For the text-containing cell, return its midpoint in (X, Y) coordinate format. 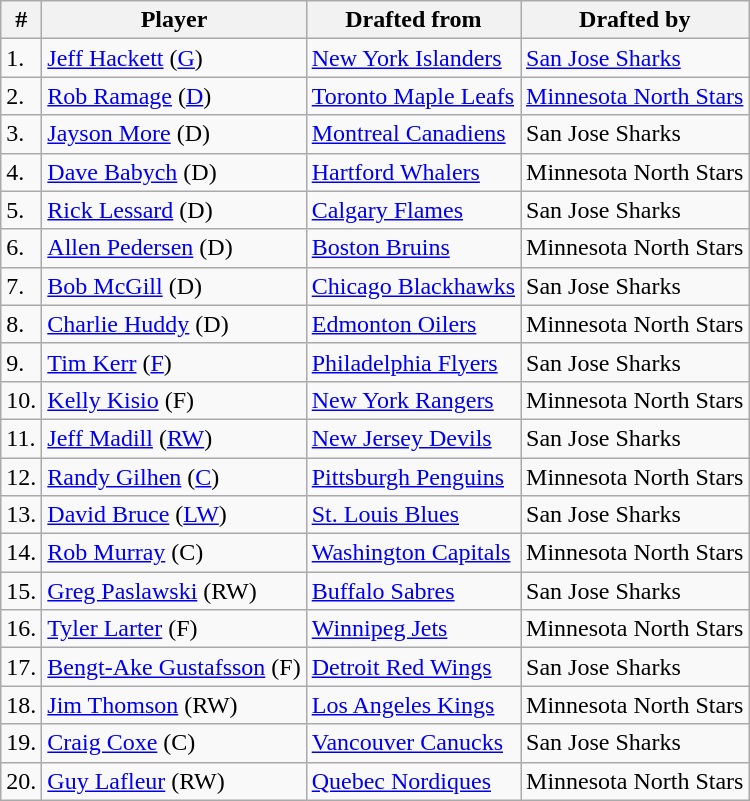
Washington Capitals (413, 553)
Rob Ramage (D) (174, 96)
18. (22, 705)
16. (22, 629)
19. (22, 743)
Philadelphia Flyers (413, 362)
13. (22, 515)
Boston Bruins (413, 248)
Calgary Flames (413, 210)
20. (22, 781)
Edmonton Oilers (413, 324)
9. (22, 362)
Chicago Blackhawks (413, 286)
Craig Coxe (C) (174, 743)
Dave Babych (D) (174, 172)
Hartford Whalers (413, 172)
15. (22, 591)
Tim Kerr (F) (174, 362)
Tyler Larter (F) (174, 629)
Winnipeg Jets (413, 629)
# (22, 20)
3. (22, 134)
Buffalo Sabres (413, 591)
David Bruce (LW) (174, 515)
17. (22, 667)
Jeff Hackett (G) (174, 58)
Toronto Maple Leafs (413, 96)
Bob McGill (D) (174, 286)
Kelly Kisio (F) (174, 400)
Randy Gilhen (C) (174, 477)
Charlie Huddy (D) (174, 324)
St. Louis Blues (413, 515)
6. (22, 248)
Los Angeles Kings (413, 705)
Jayson More (D) (174, 134)
5. (22, 210)
Allen Pedersen (D) (174, 248)
New Jersey Devils (413, 438)
2. (22, 96)
Drafted from (413, 20)
Jim Thomson (RW) (174, 705)
Bengt-Ake Gustafsson (F) (174, 667)
Pittsburgh Penguins (413, 477)
11. (22, 438)
12. (22, 477)
Montreal Canadiens (413, 134)
Rob Murray (C) (174, 553)
Detroit Red Wings (413, 667)
Jeff Madill (RW) (174, 438)
8. (22, 324)
Quebec Nordiques (413, 781)
1. (22, 58)
14. (22, 553)
Guy Lafleur (RW) (174, 781)
Player (174, 20)
4. (22, 172)
Vancouver Canucks (413, 743)
7. (22, 286)
Rick Lessard (D) (174, 210)
Drafted by (635, 20)
Greg Paslawski (RW) (174, 591)
New York Islanders (413, 58)
New York Rangers (413, 400)
10. (22, 400)
